Capture the cell that displays the provided text and extract its (X, Y) central coordinate. 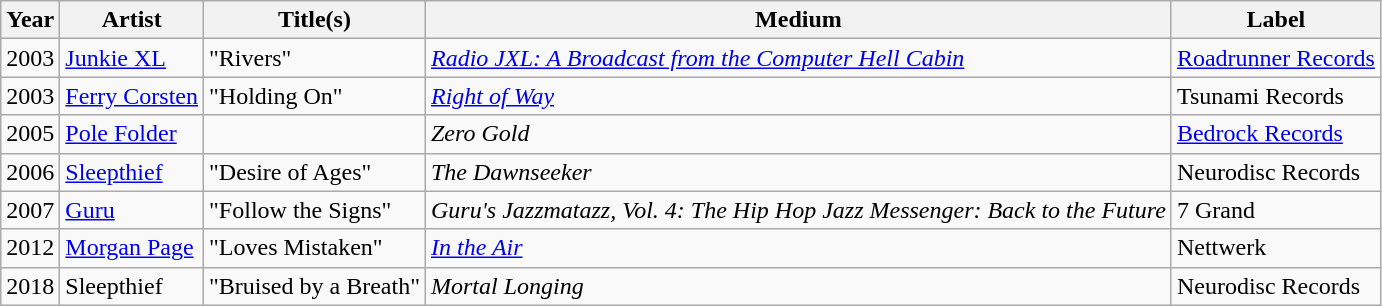
Right of Way (798, 96)
7 Grand (1276, 210)
The Dawnseeker (798, 172)
"Rivers" (315, 58)
Zero Gold (798, 134)
2005 (30, 134)
"Follow the Signs" (315, 210)
2007 (30, 210)
Nettwerk (1276, 248)
Artist (132, 20)
Year (30, 20)
Label (1276, 20)
"Holding On" (315, 96)
Morgan Page (132, 248)
Junkie XL (132, 58)
2006 (30, 172)
Tsunami Records (1276, 96)
Radio JXL: A Broadcast from the Computer Hell Cabin (798, 58)
2018 (30, 286)
Bedrock Records (1276, 134)
Title(s) (315, 20)
In the Air (798, 248)
Guru (132, 210)
Mortal Longing (798, 286)
Roadrunner Records (1276, 58)
"Bruised by a Breath" (315, 286)
Medium (798, 20)
Pole Folder (132, 134)
"Desire of Ages" (315, 172)
Ferry Corsten (132, 96)
Guru's Jazzmatazz, Vol. 4: The Hip Hop Jazz Messenger: Back to the Future (798, 210)
2012 (30, 248)
"Loves Mistaken" (315, 248)
